Detect which cell encompasses the target text, then output its (x, y) center coordinate. 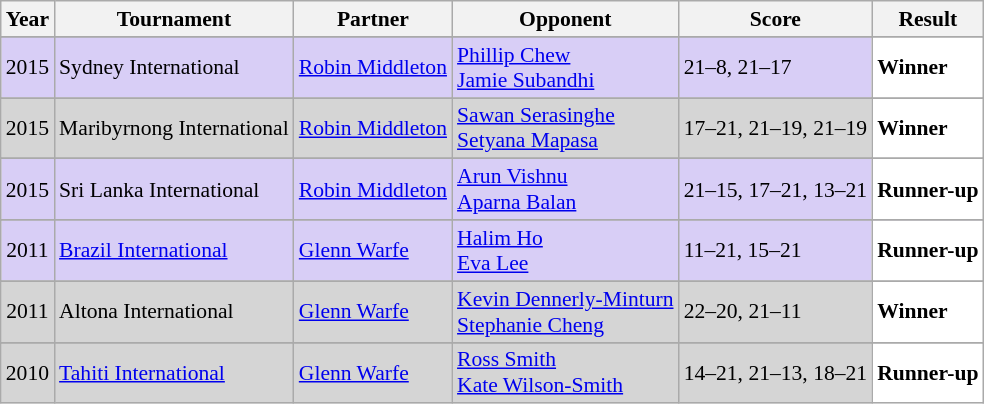
Sydney International (174, 68)
Tournament (174, 19)
Score (776, 19)
Altona International (174, 312)
Phillip Chew Jamie Subandhi (566, 68)
Maribyrnong International (174, 128)
Sri Lanka International (174, 190)
Sawan Serasinghe Setyana Mapasa (566, 128)
Ross Smith Kate Wilson-Smith (566, 372)
14–21, 21–13, 18–21 (776, 372)
Halim Ho Eva Lee (566, 250)
Result (928, 19)
21–15, 17–21, 13–21 (776, 190)
Opponent (566, 19)
Arun Vishnu Aparna Balan (566, 190)
22–20, 21–11 (776, 312)
Kevin Dennerly-Minturn Stephanie Cheng (566, 312)
21–8, 21–17 (776, 68)
Brazil International (174, 250)
Year (28, 19)
11–21, 15–21 (776, 250)
Partner (373, 19)
17–21, 21–19, 21–19 (776, 128)
2010 (28, 372)
Tahiti International (174, 372)
